Return the (x, y) coordinate for the center point of the cell that contains the specified text.  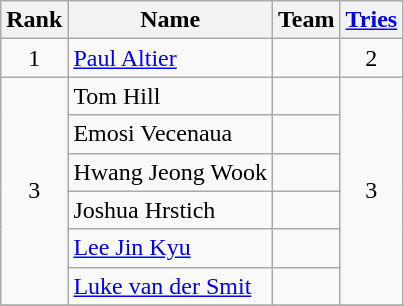
2 (372, 58)
Name (170, 20)
Luke van der Smit (170, 286)
Rank (34, 20)
Lee Jin Kyu (170, 248)
Team (307, 20)
1 (34, 58)
Hwang Jeong Wook (170, 172)
Emosi Vecenaua (170, 134)
Joshua Hrstich (170, 210)
Tries (372, 20)
Tom Hill (170, 96)
Paul Altier (170, 58)
